Return the (x, y) coordinate for the center point of the cell that contains the specified text.  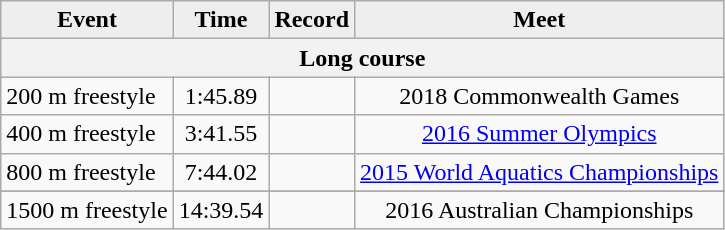
1:45.89 (221, 96)
7:44.02 (221, 172)
400 m freestyle (87, 134)
3:41.55 (221, 134)
1500 m freestyle (87, 210)
200 m freestyle (87, 96)
2016 Summer Olympics (540, 134)
Record (312, 20)
Event (87, 20)
Meet (540, 20)
Time (221, 20)
800 m freestyle (87, 172)
2018 Commonwealth Games (540, 96)
14:39.54 (221, 210)
Long course (362, 58)
2015 World Aquatics Championships (540, 172)
2016 Australian Championships (540, 210)
